Detect which cell encompasses the target text, then output its [X, Y] center coordinate. 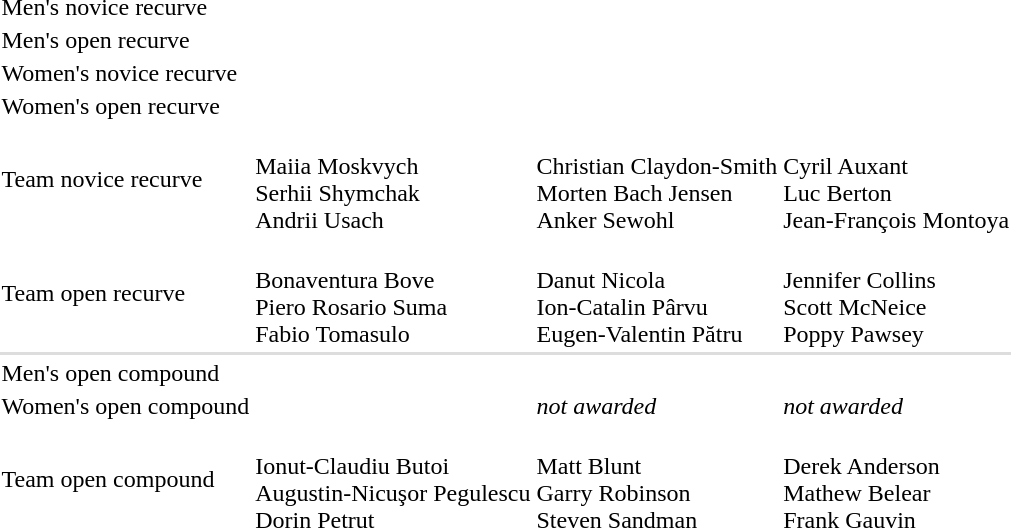
Women's open recurve [126, 106]
Danut NicolaIon-Catalin PârvuEugen-Valentin Pătru [657, 294]
Men's open recurve [126, 40]
Christian Claydon-SmithMorten Bach JensenAnker Sewohl [657, 180]
Women's novice recurve [126, 73]
Jennifer CollinsScott McNeicePoppy Pawsey [896, 294]
Team novice recurve [126, 180]
Cyril AuxantLuc BertonJean-François Montoya [896, 180]
Women's open compound [126, 406]
Men's open compound [126, 373]
Bonaventura BovePiero Rosario SumaFabio Tomasulo [393, 294]
Maiia MoskvychSerhii ShymchakAndrii Usach [393, 180]
Team open recurve [126, 294]
